Determine the [X, Y] coordinate at the center of the cell enclosing the given text.  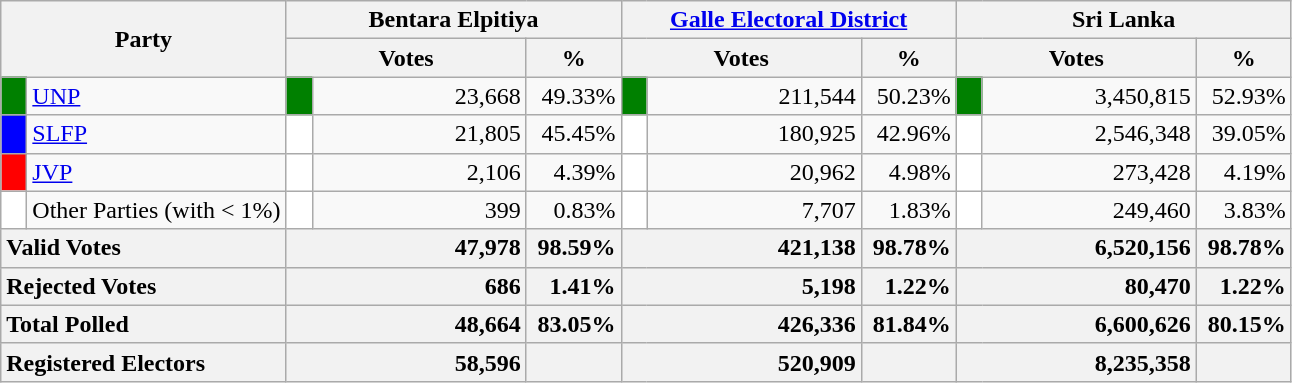
23,668 [419, 96]
98.59% [574, 248]
Valid Votes [144, 248]
421,138 [741, 248]
Rejected Votes [144, 286]
8,235,358 [1076, 362]
4.19% [1244, 172]
80.15% [1244, 324]
Registered Electors [144, 362]
20,962 [754, 172]
47,978 [406, 248]
58,596 [406, 362]
81.84% [908, 324]
80,470 [1076, 286]
Total Polled [144, 324]
211,544 [754, 96]
249,460 [1089, 210]
6,520,156 [1076, 248]
Other Parties (with < 1%) [156, 210]
4.39% [574, 172]
42.96% [908, 134]
45.45% [574, 134]
49.33% [574, 96]
399 [419, 210]
3,450,815 [1089, 96]
Bentara Elpitiya [454, 20]
39.05% [1244, 134]
4.98% [908, 172]
273,428 [1089, 172]
Galle Electoral District [788, 20]
5,198 [741, 286]
1.83% [908, 210]
686 [406, 286]
50.23% [908, 96]
21,805 [419, 134]
48,664 [406, 324]
83.05% [574, 324]
0.83% [574, 210]
52.93% [1244, 96]
520,909 [741, 362]
Sri Lanka [1124, 20]
SLFP [156, 134]
1.41% [574, 286]
JVP [156, 172]
UNP [156, 96]
2,106 [419, 172]
Party [144, 39]
6,600,626 [1076, 324]
180,925 [754, 134]
2,546,348 [1089, 134]
7,707 [754, 210]
3.83% [1244, 210]
426,336 [741, 324]
